Extract the (X, Y) coordinate from the center of the cell holding the provided text.  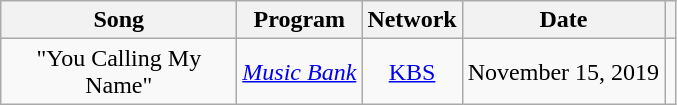
Network (412, 20)
Date (563, 20)
November 15, 2019 (563, 72)
Music Bank (300, 72)
Song (119, 20)
"You Calling My Name" (119, 72)
KBS (412, 72)
Program (300, 20)
